Scan for the cell matching the given text and deliver its [x, y] coordinate at center. 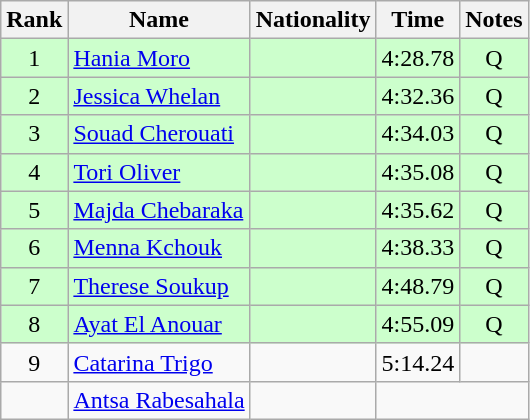
Therese Soukup [159, 286]
Time [418, 20]
6 [34, 248]
Antsa Rabesahala [159, 400]
2 [34, 96]
4:32.36 [418, 96]
Rank [34, 20]
4:38.33 [418, 248]
Name [159, 20]
1 [34, 58]
Notes [494, 20]
3 [34, 134]
Tori Oliver [159, 172]
4:55.09 [418, 324]
4:34.03 [418, 134]
Souad Cherouati [159, 134]
8 [34, 324]
Menna Kchouk [159, 248]
4 [34, 172]
Nationality [313, 20]
Ayat El Anouar [159, 324]
Jessica Whelan [159, 96]
4:48.79 [418, 286]
Majda Chebaraka [159, 210]
7 [34, 286]
Hania Moro [159, 58]
5 [34, 210]
Catarina Trigo [159, 362]
9 [34, 362]
4:35.62 [418, 210]
4:28.78 [418, 58]
4:35.08 [418, 172]
5:14.24 [418, 362]
